Detect which cell encompasses the target text, then output its [x, y] center coordinate. 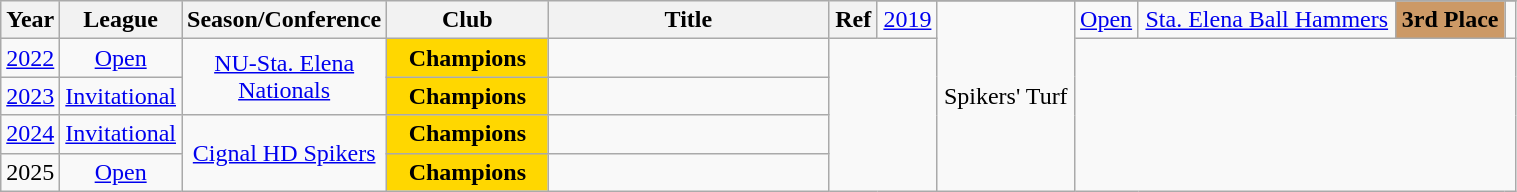
Ref [854, 20]
Sta. Elena Ball Hammers [1266, 20]
Club [468, 20]
2019 [907, 20]
2024 [30, 134]
League [121, 20]
Year [30, 20]
Season/Conference [284, 20]
3rd Place [1450, 20]
Spikers' Turf [1006, 96]
2023 [30, 96]
Cignal HD Spikers [284, 153]
2025 [30, 172]
2022 [30, 58]
NU-Sta. Elena Nationals [284, 77]
Title [688, 20]
